Find where the given text appears and provide that cell's center as [X, Y] coordinate. 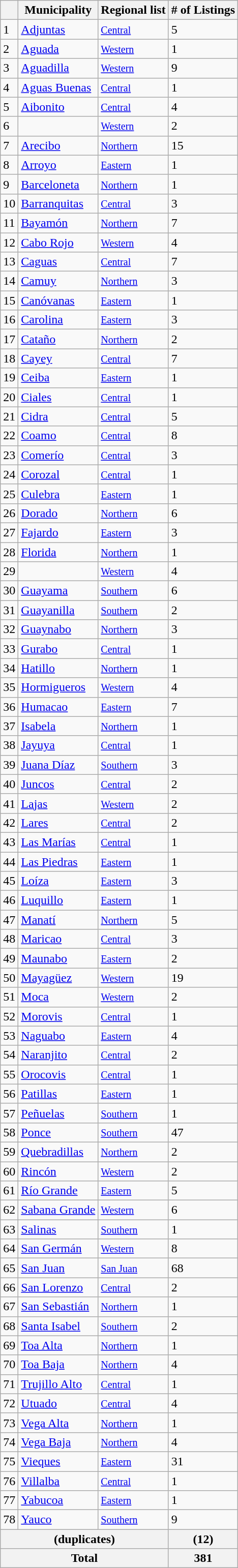
Patillas [58, 1094]
Toa Alta [58, 1345]
Aguada [58, 49]
25 [9, 494]
26 [9, 513]
Salinas [58, 1229]
40 [9, 784]
Santa Isabel [58, 1326]
27 [9, 532]
Morovis [58, 1016]
Vega Alta [58, 1423]
76 [9, 1481]
Camuy [58, 281]
Jayuya [58, 745]
58 [9, 1132]
Luquillo [58, 900]
56 [9, 1094]
Hatillo [58, 668]
381 [203, 1558]
Aguadilla [58, 68]
Trujillo Alto [58, 1384]
61 [9, 1191]
Aguas Buenas [58, 87]
41 [9, 803]
Yauco [58, 1520]
Coamo [58, 436]
21 [9, 416]
Mayagüez [58, 978]
Ponce [58, 1132]
Florida [58, 552]
17 [9, 339]
Guaynabo [58, 629]
Manatí [58, 920]
Comerío [58, 455]
37 [9, 726]
Villalba [58, 1481]
Hormigueros [58, 687]
67 [9, 1307]
Naguabo [58, 1036]
34 [9, 668]
55 [9, 1074]
Adjuntas [58, 29]
70 [9, 1365]
49 [9, 958]
62 [9, 1210]
Juncos [58, 784]
12 [9, 243]
39 [9, 765]
33 [9, 649]
Ciales [58, 397]
46 [9, 900]
Dorado [58, 513]
64 [9, 1249]
Corozal [58, 474]
Gurabo [58, 649]
63 [9, 1229]
50 [9, 978]
Fajardo [58, 532]
Orocovis [58, 1074]
Regional list [133, 10]
Bayamón [58, 223]
Cidra [58, 416]
24 [9, 474]
Total [84, 1558]
Culebra [58, 494]
28 [9, 552]
14 [9, 281]
Moca [58, 997]
Barceloneta [58, 184]
Arecibo [58, 145]
20 [9, 397]
Vieques [58, 1461]
(duplicates) [84, 1539]
60 [9, 1171]
10 [9, 203]
52 [9, 1016]
22 [9, 436]
Arroyo [58, 165]
Aibonito [58, 107]
Loíza [58, 881]
Toa Baja [58, 1365]
69 [9, 1345]
Carolina [58, 320]
42 [9, 823]
Yabucoa [58, 1500]
Humacao [58, 707]
Canóvanas [58, 300]
Peñuelas [58, 1113]
Naranjito [58, 1055]
Caguas [58, 262]
54 [9, 1055]
48 [9, 939]
Lares [58, 823]
13 [9, 262]
San Germán [58, 1249]
77 [9, 1500]
35 [9, 687]
Municipality [58, 10]
29 [9, 571]
Isabela [58, 726]
Juana Díaz [58, 765]
71 [9, 1384]
32 [9, 629]
Cataño [58, 339]
Ceiba [58, 378]
# of Listings [203, 10]
Barranquitas [58, 203]
Guayama [58, 591]
11 [9, 223]
73 [9, 1423]
30 [9, 591]
72 [9, 1403]
Lajas [58, 803]
66 [9, 1287]
San Sebastián [58, 1307]
38 [9, 745]
Rincón [58, 1171]
51 [9, 997]
Vega Baja [58, 1442]
Utuado [58, 1403]
74 [9, 1442]
Sabana Grande [58, 1210]
44 [9, 862]
16 [9, 320]
Río Grande [58, 1191]
Quebradillas [58, 1152]
Las Marías [58, 842]
43 [9, 842]
59 [9, 1152]
18 [9, 358]
65 [9, 1268]
Las Piedras [58, 862]
Maunabo [58, 958]
Maricao [58, 939]
57 [9, 1113]
Cayey [58, 358]
Cabo Rojo [58, 243]
53 [9, 1036]
Guayanilla [58, 610]
23 [9, 455]
75 [9, 1461]
San Lorenzo [58, 1287]
36 [9, 707]
45 [9, 881]
78 [9, 1520]
(12) [203, 1539]
